Output the (X, Y) coordinate of the center of the cell containing the given text.  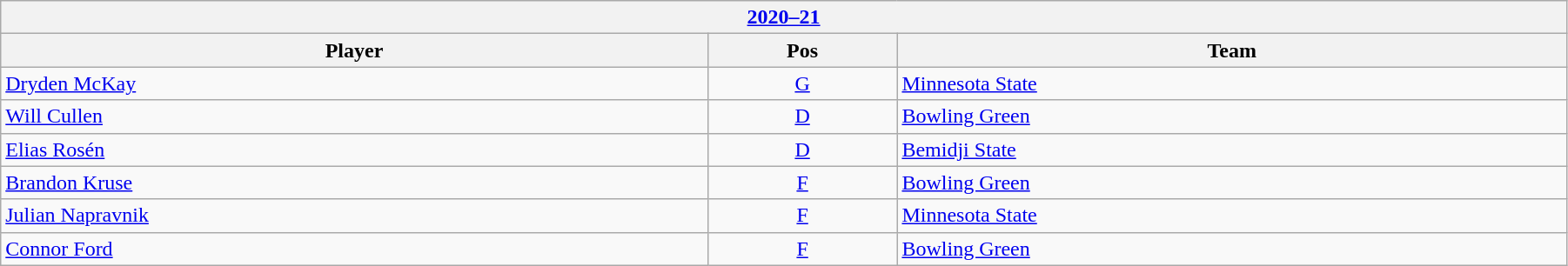
Elias Rosén (355, 150)
Dryden McKay (355, 83)
Connor Ford (355, 249)
Will Cullen (355, 116)
Julian Napravnik (355, 216)
Bemidji State (1232, 150)
Player (355, 50)
Team (1232, 50)
G (802, 83)
Brandon Kruse (355, 183)
Pos (802, 50)
2020–21 (784, 17)
